Capture the cell that displays the provided text and extract its (x, y) central coordinate. 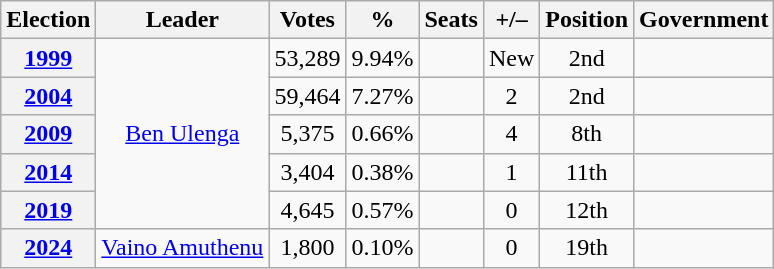
59,464 (308, 96)
1999 (48, 58)
5,375 (308, 134)
2004 (48, 96)
3,404 (308, 172)
12th (587, 210)
1 (511, 172)
0.57% (382, 210)
Votes (308, 20)
Seats (451, 20)
2024 (48, 248)
4 (511, 134)
19th (587, 248)
53,289 (308, 58)
7.27% (382, 96)
8th (587, 134)
11th (587, 172)
Ben Ulenga (182, 134)
0.38% (382, 172)
2 (511, 96)
9.94% (382, 58)
New (511, 58)
0.10% (382, 248)
2014 (48, 172)
Vaino Amuthenu (182, 248)
Position (587, 20)
2009 (48, 134)
2019 (48, 210)
Election (48, 20)
4,645 (308, 210)
Government (704, 20)
1,800 (308, 248)
Leader (182, 20)
% (382, 20)
0.66% (382, 134)
+/– (511, 20)
